Pinpoint the cell where the given text exists, returning its [x, y] midpoint coordinate. 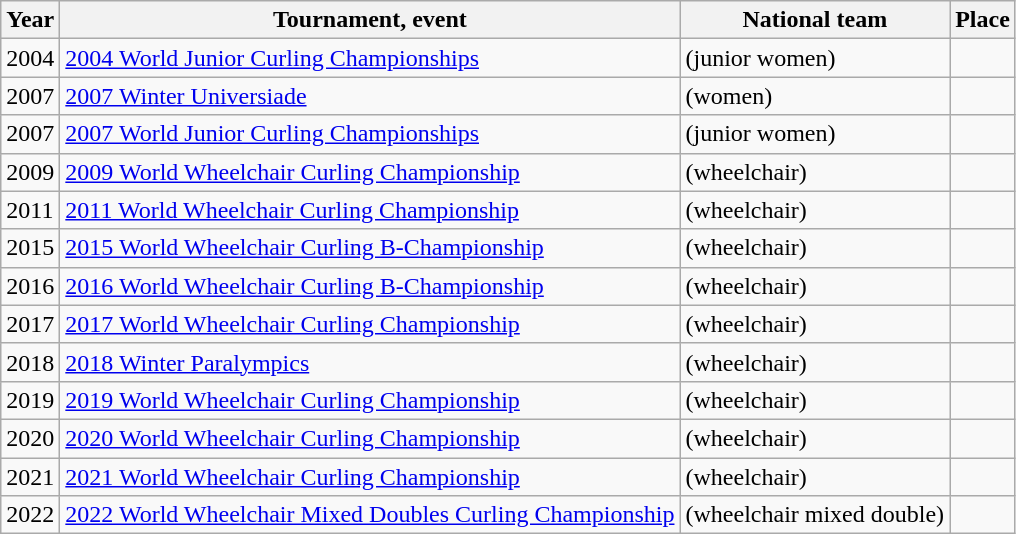
2022 World Wheelchair Mixed Doubles Curling Championship [370, 515]
National team [815, 20]
2015 [30, 248]
2022 [30, 515]
2004 World Junior Curling Championships [370, 58]
2021 [30, 477]
2011 [30, 210]
2011 World Wheelchair Curling Championship [370, 210]
2018 [30, 362]
2004 [30, 58]
2007 Winter Universiade [370, 96]
2020 [30, 438]
Tournament, event [370, 20]
2007 World Junior Curling Championships [370, 134]
2017 World Wheelchair Curling Championship [370, 324]
Year [30, 20]
Place [983, 20]
2017 [30, 324]
(wheelchair mixed double) [815, 515]
2018 Winter Paralympics [370, 362]
2009 [30, 172]
2015 World Wheelchair Curling B-Championship [370, 248]
(women) [815, 96]
2019 [30, 400]
2016 [30, 286]
2020 World Wheelchair Curling Championship [370, 438]
2021 World Wheelchair Curling Championship [370, 477]
2019 World Wheelchair Curling Championship [370, 400]
2009 World Wheelchair Curling Championship [370, 172]
2016 World Wheelchair Curling B-Championship [370, 286]
